For the text-containing cell, return its midpoint in (X, Y) coordinate format. 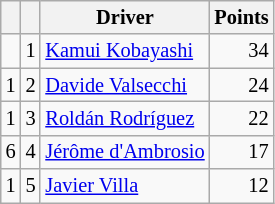
2 (31, 85)
Driver (124, 17)
5 (31, 186)
22 (242, 118)
Davide Valsecchi (124, 85)
Roldán Rodríguez (124, 118)
3 (31, 118)
6 (11, 152)
17 (242, 152)
Javier Villa (124, 186)
Points (242, 17)
24 (242, 85)
Kamui Kobayashi (124, 51)
12 (242, 186)
34 (242, 51)
Jérôme d'Ambrosio (124, 152)
4 (31, 152)
